Capture the cell that displays the provided text and extract its (X, Y) central coordinate. 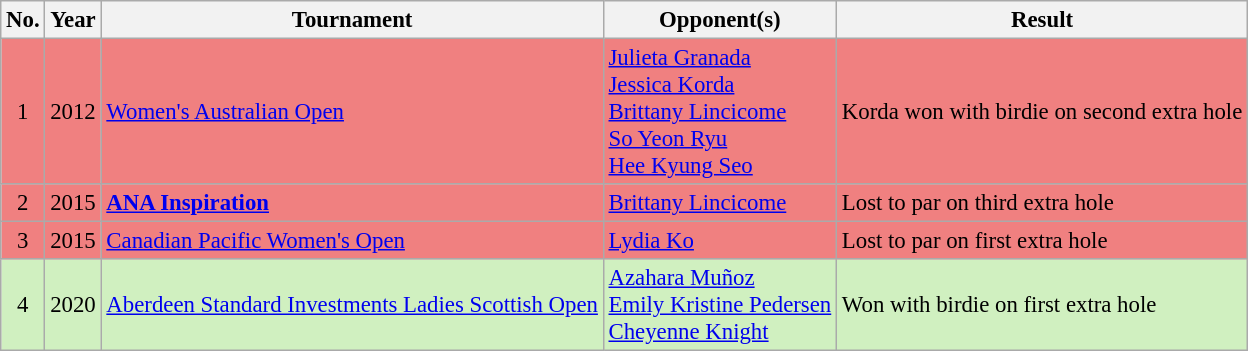
Korda won with birdie on second extra hole (1042, 112)
3 (23, 241)
Julieta Granada Jessica Korda Brittany Lincicome So Yeon Ryu Hee Kyung Seo (720, 112)
Canadian Pacific Women's Open (352, 241)
Brittany Lincicome (720, 203)
Won with birdie on first extra hole (1042, 305)
Lost to par on first extra hole (1042, 241)
No. (23, 20)
Women's Australian Open (352, 112)
Aberdeen Standard Investments Ladies Scottish Open (352, 305)
Opponent(s) (720, 20)
Azahara Muñoz Emily Kristine Pedersen Cheyenne Knight (720, 305)
2 (23, 203)
Result (1042, 20)
Year (73, 20)
Tournament (352, 20)
2012 (73, 112)
4 (23, 305)
Lydia Ko (720, 241)
ANA Inspiration (352, 203)
Lost to par on third extra hole (1042, 203)
2020 (73, 305)
1 (23, 112)
